Determine the [x, y] coordinate at the center of the cell enclosing the given text.  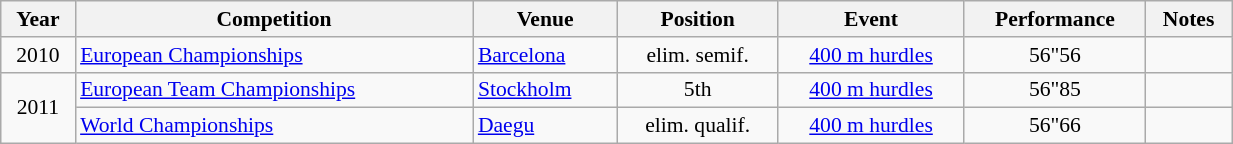
2010 [38, 55]
Barcelona [546, 55]
European Team Championships [274, 90]
56"85 [1054, 90]
Stockholm [546, 90]
European Championships [274, 55]
elim. qualif. [697, 126]
2011 [38, 108]
elim. semif. [697, 55]
World Championships [274, 126]
Daegu [546, 126]
Year [38, 19]
Venue [546, 19]
Performance [1054, 19]
5th [697, 90]
Notes [1189, 19]
56"56 [1054, 55]
Competition [274, 19]
Position [697, 19]
56"66 [1054, 126]
Event [871, 19]
